Pinpoint the cell where the given text exists, returning its (X, Y) midpoint coordinate. 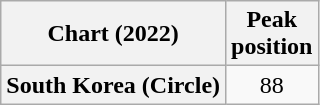
Chart (2022) (114, 34)
Peakposition (272, 34)
South Korea (Circle) (114, 85)
88 (272, 85)
